Determine the [X, Y] coordinate at the center of the cell enclosing the given text.  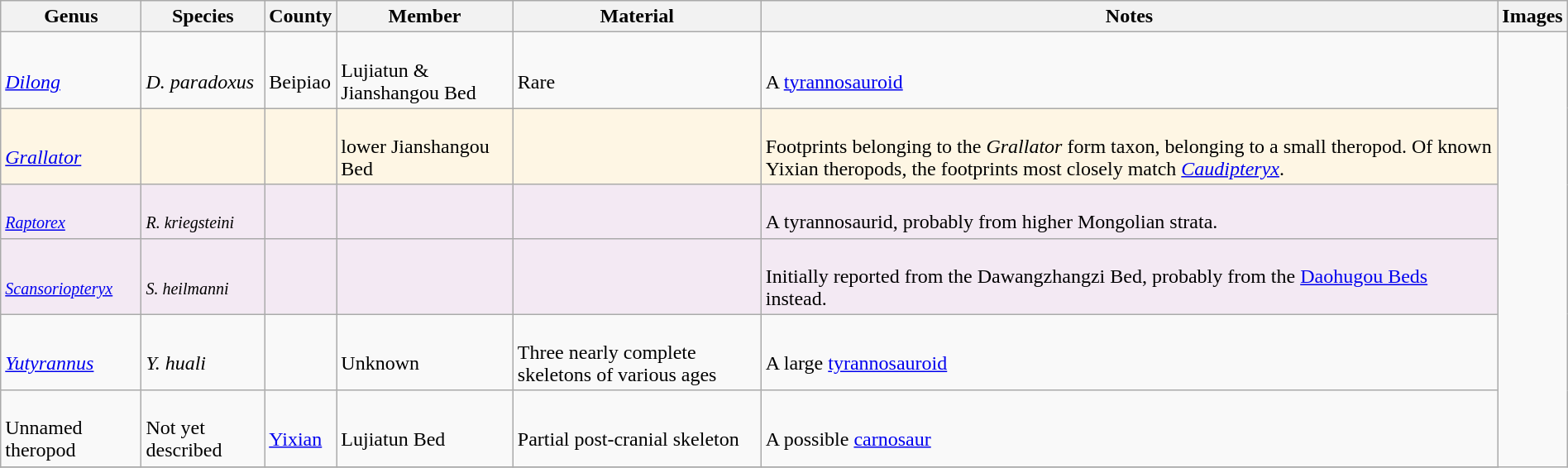
Notes [1130, 17]
Lujiatun & Jianshangou Bed [425, 70]
Partial post-cranial skeleton [637, 428]
A possible carnosaur [1130, 428]
Grallator [71, 146]
Three nearly complete skeletons of various ages [637, 352]
Raptorex [71, 212]
Species [203, 17]
Yutyrannus [71, 352]
R. kriegsteini [203, 212]
Material [637, 17]
Genus [71, 17]
Unnamed theropod [71, 428]
Y. huali [203, 352]
Member [425, 17]
A large tyrannosauroid [1130, 352]
Dilong [71, 70]
lower Jianshangou Bed [425, 146]
Unknown [425, 352]
Not yet described [203, 428]
Rare [637, 70]
Yixian [301, 428]
A tyrannosaurid, probably from higher Mongolian strata. [1130, 212]
Beipiao [301, 70]
Scansoriopteryx [71, 276]
Initially reported from the Dawangzhangzi Bed, probably from the Daohugou Beds instead. [1130, 276]
County [301, 17]
D. paradoxus [203, 70]
A tyrannosauroid [1130, 70]
Images [1532, 17]
Lujiatun Bed [425, 428]
S. heilmanni [203, 276]
